Output the (X, Y) coordinate of the center of the cell containing the given text.  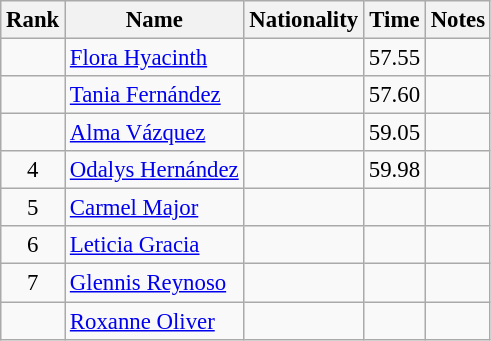
57.60 (394, 95)
Roxanne Oliver (154, 321)
57.55 (394, 58)
Time (394, 20)
4 (33, 170)
Flora Hyacinth (154, 58)
Alma Vázquez (154, 133)
Name (154, 20)
Notes (458, 20)
Rank (33, 20)
Leticia Gracia (154, 245)
5 (33, 208)
Nationality (304, 20)
Glennis Reynoso (154, 283)
Carmel Major (154, 208)
Odalys Hernández (154, 170)
6 (33, 245)
7 (33, 283)
Tania Fernández (154, 95)
59.05 (394, 133)
59.98 (394, 170)
